Return [X, Y] of the center of cell containing provided text 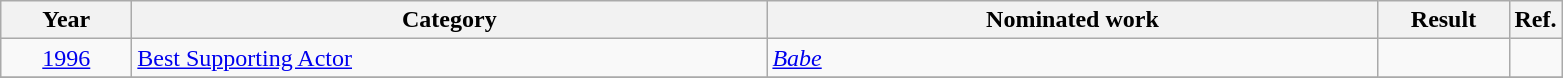
Ref. [1536, 20]
Babe [1072, 58]
Category [450, 20]
Best Supporting Actor [450, 58]
1996 [66, 58]
Result [1444, 20]
Year [66, 20]
Nominated work [1072, 20]
